Pinpoint the cell where the given text exists, returning its (X, Y) midpoint coordinate. 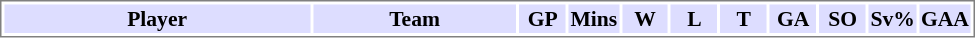
L (694, 18)
Mins (594, 18)
GAA (944, 18)
GP (542, 18)
W (645, 18)
Team (415, 18)
Player (156, 18)
GA (794, 18)
Sv% (892, 18)
T (744, 18)
SO (842, 18)
